Scan for the cell matching the given text and deliver its (x, y) coordinate at center. 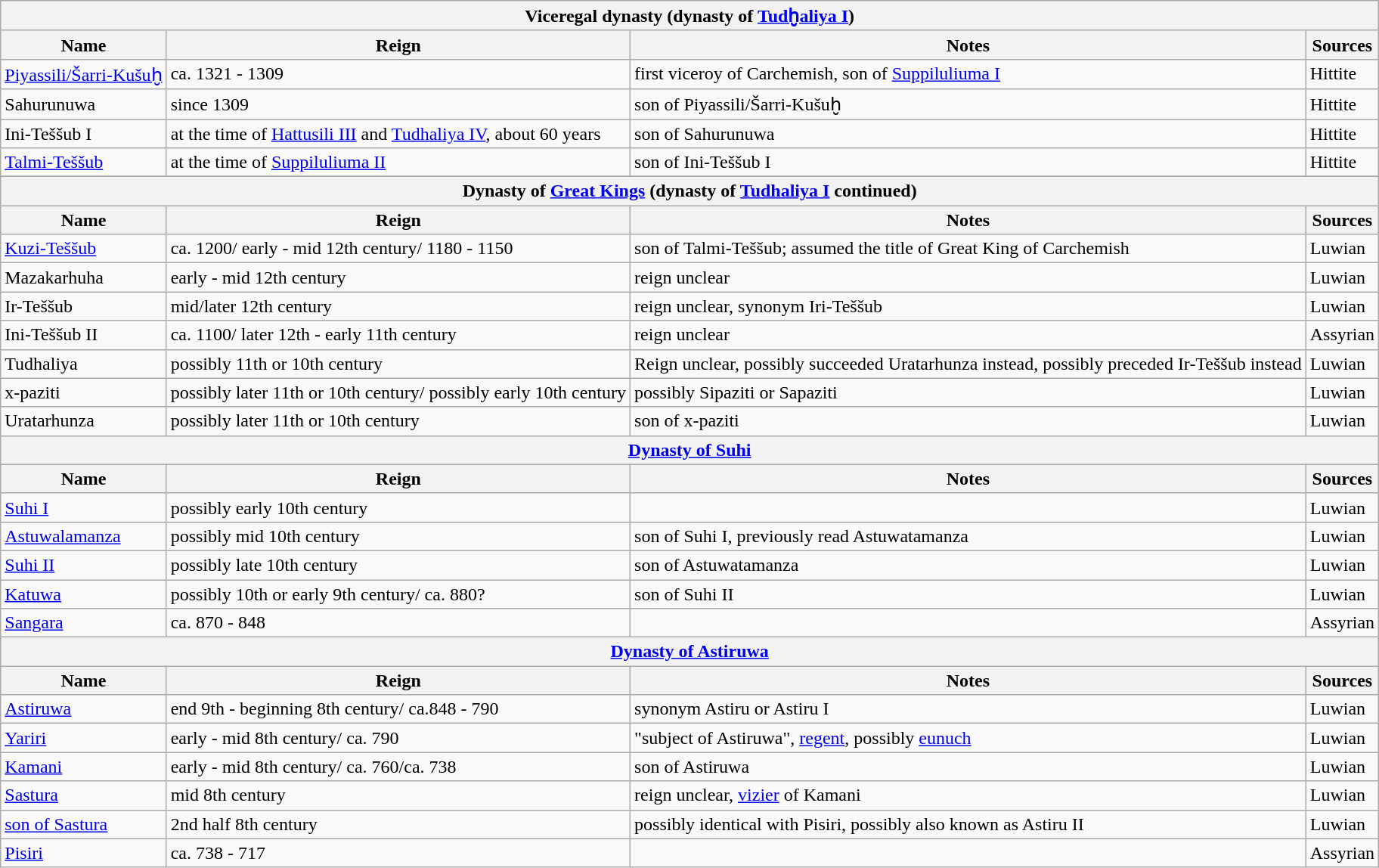
possibly early 10th century (398, 507)
ca. 1200/ early - mid 12th century/ 1180 - 1150 (398, 249)
Sahurunuwa (83, 104)
son of x-paziti (968, 421)
son of Astuwatamanza (968, 565)
possibly mid 10th century (398, 536)
Ini-Teššub I (83, 134)
Dynasty of Astiruwa (689, 652)
possibly late 10th century (398, 565)
at the time of Hattusili III and Tudhaliya IV, about 60 years (398, 134)
at the time of Suppiluliuma II (398, 163)
Dynasty of Great Kings (dynasty of Tudhaliya I continued) (689, 191)
son of Astiruwa (968, 767)
synonym Astiru or Astiru I (968, 709)
Uratarhunza (83, 421)
possibly later 11th or 10th century (398, 421)
Katuwa (83, 594)
son of Suhi I, previously read Astuwatamanza (968, 536)
Pisiri (83, 853)
"subject of Astiruwa", regent, possibly eunuch (968, 738)
reign unclear, vizier of Kamani (968, 795)
Tudhaliya (83, 364)
Reign unclear, possibly succeeded Uratarhunza instead, possibly preceded Ir-Teššub instead (968, 364)
since 1309 (398, 104)
ca. 870 - 848 (398, 623)
son of Sahurunuwa (968, 134)
mid 8th century (398, 795)
early - mid 8th century/ ca. 790 (398, 738)
Piyassili/Šarri-Kušuḫ (83, 74)
ca. 1100/ later 12th - early 11th century (398, 335)
son of Sastura (83, 824)
Kamani (83, 767)
Ir-Teššub (83, 306)
Suhi II (83, 565)
Mazakarhuha (83, 277)
son of Suhi II (968, 594)
possibly later 11th or 10th century/ possibly early 10th century (398, 392)
mid/later 12th century (398, 306)
son of Talmi-Teššub; assumed the title of Great King of Carchemish (968, 249)
Sangara (83, 623)
Suhi I (83, 507)
possibly identical with Pisiri, possibly also known as Astiru II (968, 824)
ca. 738 - 717 (398, 853)
possibly 11th or 10th century (398, 364)
possibly Sipaziti or Sapaziti (968, 392)
Yariri (83, 738)
Viceregal dynasty (dynasty of Tudḫaliya I) (689, 16)
Kuzi-Teššub (83, 249)
Dynasty of Suhi (689, 450)
reign unclear, synonym Iri-Teššub (968, 306)
Talmi-Teššub (83, 163)
son of Ini-Teššub I (968, 163)
Sastura (83, 795)
possibly 10th or early 9th century/ ca. 880? (398, 594)
Astuwalamanza (83, 536)
early - mid 12th century (398, 277)
Ini-Teššub II (83, 335)
ca. 1321 - 1309 (398, 74)
2nd half 8th century (398, 824)
end 9th - beginning 8th century/ ca.848 - 790 (398, 709)
early - mid 8th century/ ca. 760/ca. 738 (398, 767)
first viceroy of Carchemish, son of Suppiluliuma I (968, 74)
Astiruwa (83, 709)
x-paziti (83, 392)
son of Piyassili/Šarri-Kušuḫ (968, 104)
